For the text-containing cell, return its midpoint in [x, y] coordinate format. 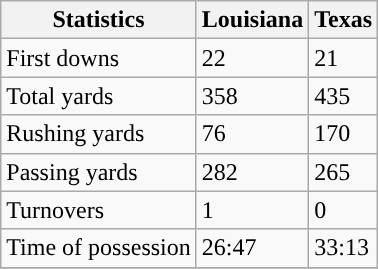
170 [344, 134]
Total yards [99, 96]
Louisiana [252, 20]
Turnovers [99, 210]
Texas [344, 20]
33:13 [344, 248]
Rushing yards [99, 134]
Time of possession [99, 248]
Passing yards [99, 172]
76 [252, 134]
282 [252, 172]
1 [252, 210]
435 [344, 96]
26:47 [252, 248]
0 [344, 210]
First downs [99, 58]
Statistics [99, 20]
21 [344, 58]
22 [252, 58]
358 [252, 96]
265 [344, 172]
